For the text-containing cell, return its midpoint in [X, Y] coordinate format. 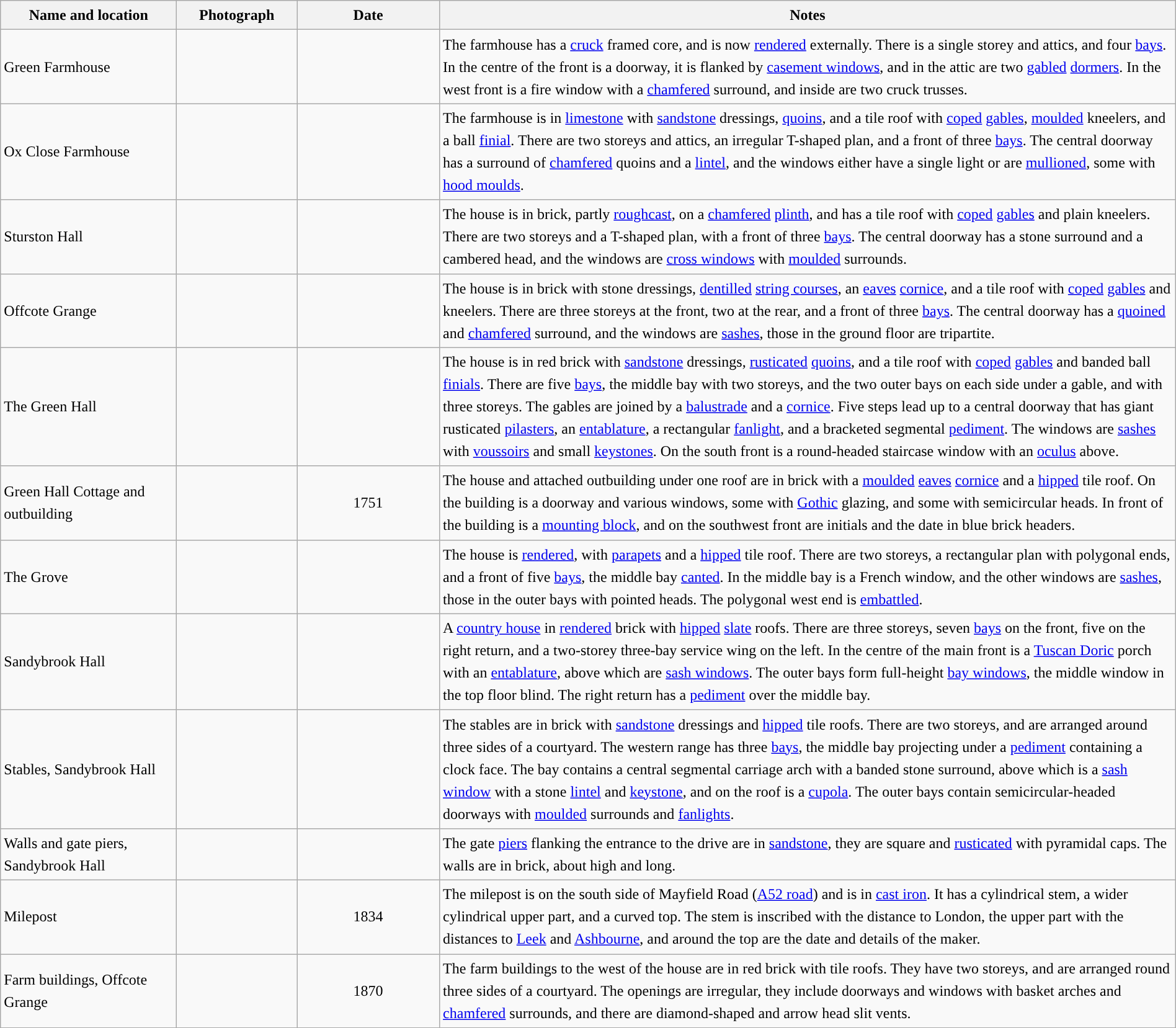
1834 [368, 917]
Farm buildings, Offcote Grange [89, 991]
Name and location [89, 15]
Photograph [237, 15]
Milepost [89, 917]
Sturston Hall [89, 237]
Ox Close Farmhouse [89, 151]
Stables, Sandybrook Hall [89, 769]
Green Farmhouse [89, 67]
Sandybrook Hall [89, 661]
Notes [808, 15]
1751 [368, 503]
The Grove [89, 577]
Date [368, 15]
Walls and gate piers, Sandybrook Hall [89, 854]
Offcote Grange [89, 310]
1870 [368, 991]
The Green Hall [89, 407]
Green Hall Cottage and outbuilding [89, 503]
